Extract the (x, y) coordinate from the center of the cell holding the provided text.  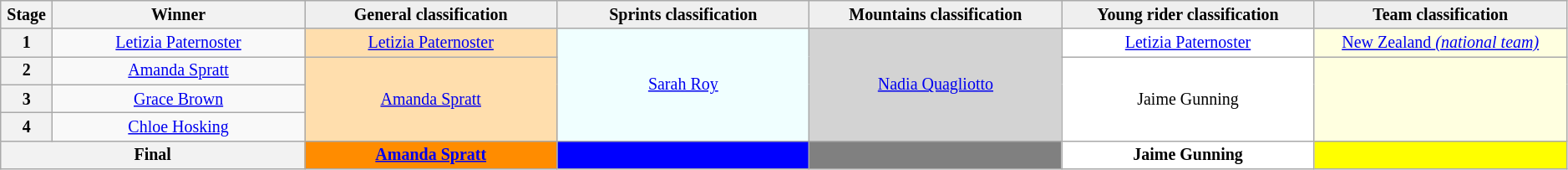
Sarah Roy (683, 85)
Mountains classification (936, 15)
Grace Brown (179, 99)
Winner (179, 15)
General classification (431, 15)
Team classification (1440, 15)
New Zealand (national team) (1440, 44)
Stage (27, 15)
Chloe Hosking (179, 127)
1 (27, 44)
Final (153, 154)
2 (27, 70)
Nadia Quagliotto (936, 85)
3 (27, 99)
Young rider classification (1188, 15)
4 (27, 127)
Sprints classification (683, 15)
